Provide the [X, Y] coordinate of the cell's center where the given text is located.  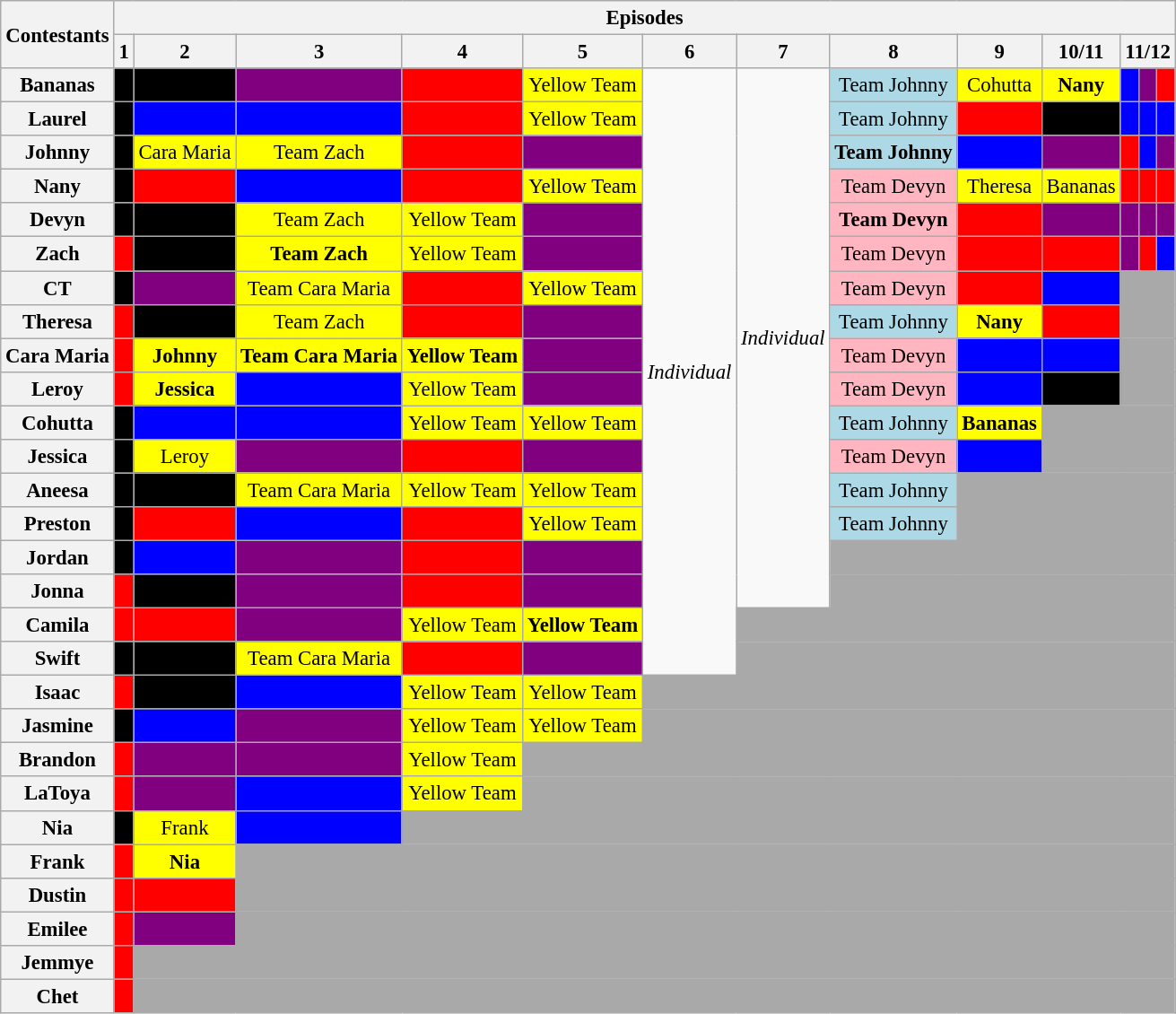
Dustin [57, 895]
5 [582, 52]
Camila [57, 625]
CT [57, 288]
Episodes [644, 18]
3 [319, 52]
11/12 [1148, 52]
Devyn [57, 220]
8 [893, 52]
Isaac [57, 693]
Brandon [57, 760]
4 [462, 52]
Contestants [57, 34]
Emilee [57, 929]
LaToya [57, 794]
Zach [57, 254]
Preston [57, 524]
1 [124, 52]
7 [783, 52]
Jonna [57, 591]
Swift [57, 659]
10/11 [1081, 52]
6 [689, 52]
Jemmye [57, 963]
Jordan [57, 557]
9 [999, 52]
Jasmine [57, 726]
2 [185, 52]
Aneesa [57, 490]
Laurel [57, 119]
Chet [57, 996]
